From the cell containing the given text, extract its center point as [x, y] coordinate. 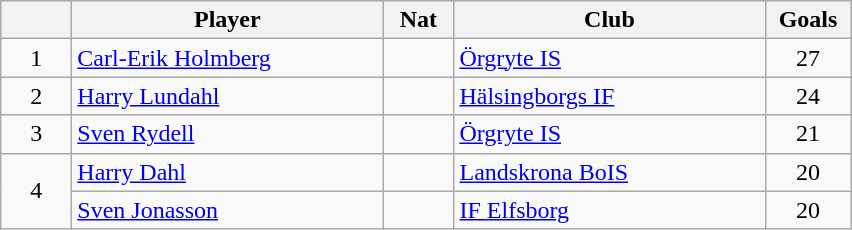
Sven Rydell [228, 134]
Harry Lundahl [228, 96]
Nat [418, 20]
Sven Jonasson [228, 210]
27 [808, 58]
24 [808, 96]
2 [36, 96]
Hälsingborgs IF [610, 96]
1 [36, 58]
4 [36, 191]
3 [36, 134]
Player [228, 20]
Landskrona BoIS [610, 172]
Club [610, 20]
21 [808, 134]
IF Elfsborg [610, 210]
Carl-Erik Holmberg [228, 58]
Harry Dahl [228, 172]
Goals [808, 20]
